Scan for the cell matching the given text and deliver its [X, Y] coordinate at center. 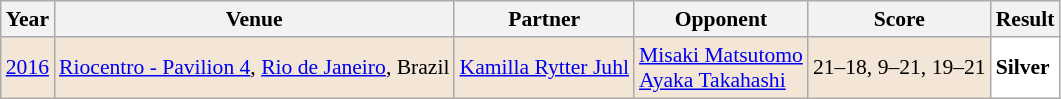
2016 [28, 68]
21–18, 9–21, 19–21 [900, 68]
Year [28, 19]
Result [1026, 19]
Misaki Matsutomo Ayaka Takahashi [721, 68]
Venue [254, 19]
Partner [544, 19]
Kamilla Rytter Juhl [544, 68]
Silver [1026, 68]
Opponent [721, 19]
Riocentro - Pavilion 4, Rio de Janeiro, Brazil [254, 68]
Score [900, 19]
